Provide the (X, Y) coordinate of the cell's center where the given text is located.  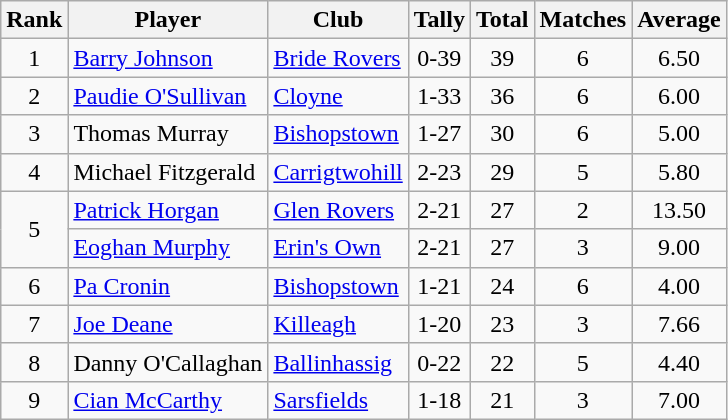
7 (34, 324)
1-21 (439, 286)
Barry Johnson (168, 58)
36 (502, 96)
0-39 (439, 58)
1 (34, 58)
39 (502, 58)
Danny O'Callaghan (168, 362)
Rank (34, 20)
1-33 (439, 96)
Player (168, 20)
4.40 (680, 362)
Cloyne (338, 96)
Carrigtwohill (338, 172)
22 (502, 362)
8 (34, 362)
0-22 (439, 362)
9 (34, 400)
Average (680, 20)
4.00 (680, 286)
Bride Rovers (338, 58)
Killeagh (338, 324)
Sarsfields (338, 400)
21 (502, 400)
6.00 (680, 96)
Eoghan Murphy (168, 248)
13.50 (680, 210)
23 (502, 324)
5.80 (680, 172)
Michael Fitzgerald (168, 172)
1-20 (439, 324)
29 (502, 172)
Pa Cronin (168, 286)
Tally (439, 20)
7.00 (680, 400)
Joe Deane (168, 324)
2-23 (439, 172)
Patrick Horgan (168, 210)
Cian McCarthy (168, 400)
Erin's Own (338, 248)
Thomas Murray (168, 134)
5.00 (680, 134)
Glen Rovers (338, 210)
1-27 (439, 134)
9.00 (680, 248)
4 (34, 172)
Club (338, 20)
24 (502, 286)
Paudie O'Sullivan (168, 96)
6.50 (680, 58)
Matches (583, 20)
Total (502, 20)
7.66 (680, 324)
Ballinhassig (338, 362)
30 (502, 134)
1-18 (439, 400)
